Find where the given text appears and provide that cell's center as (x, y) coordinate. 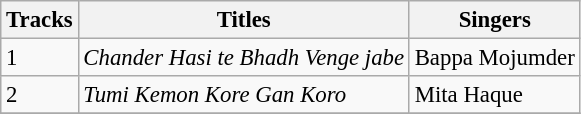
Titles (244, 20)
2 (40, 95)
Tumi Kemon Kore Gan Koro (244, 95)
Singers (494, 20)
Mita Haque (494, 95)
Tracks (40, 20)
1 (40, 58)
Bappa Mojumder (494, 58)
Chander Hasi te Bhadh Venge jabe (244, 58)
